Find where the given text appears and provide that cell's center as (X, Y) coordinate. 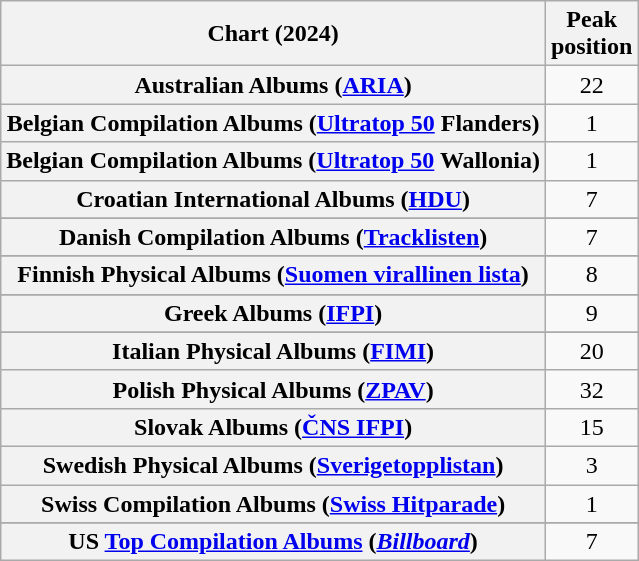
9 (591, 313)
Italian Physical Albums (FIMI) (274, 351)
22 (591, 85)
32 (591, 389)
Polish Physical Albums (ZPAV) (274, 389)
US Top Compilation Albums (Billboard) (274, 542)
Belgian Compilation Albums (Ultratop 50 Wallonia) (274, 161)
Slovak Albums (ČNS IFPI) (274, 427)
Australian Albums (ARIA) (274, 85)
20 (591, 351)
Croatian International Albums (HDU) (274, 199)
Greek Albums (IFPI) (274, 313)
3 (591, 465)
8 (591, 275)
Finnish Physical Albums (Suomen virallinen lista) (274, 275)
Belgian Compilation Albums (Ultratop 50 Flanders) (274, 123)
Swiss Compilation Albums (Swiss Hitparade) (274, 503)
Danish Compilation Albums (Tracklisten) (274, 237)
Peakposition (591, 34)
Swedish Physical Albums (Sverigetopplistan) (274, 465)
Chart (2024) (274, 34)
15 (591, 427)
